Find where the given text appears and provide that cell's center as (x, y) coordinate. 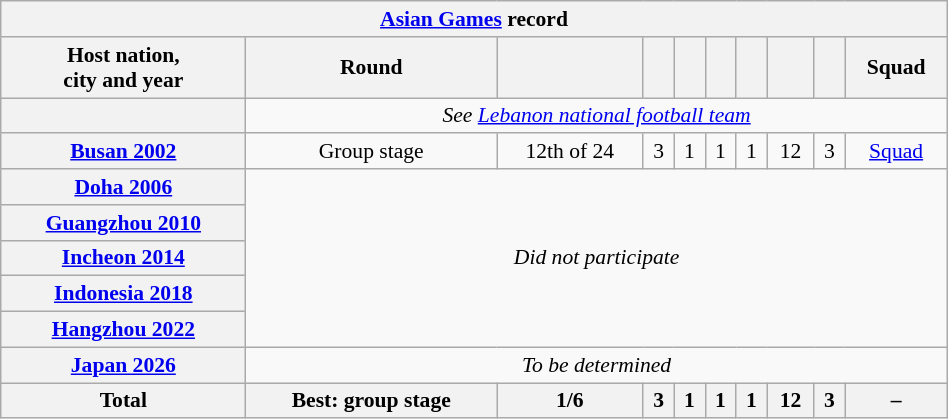
Best: group stage (372, 401)
Did not participate (596, 258)
Total (124, 401)
Japan 2026 (124, 365)
12th of 24 (570, 152)
– (896, 401)
Incheon 2014 (124, 258)
To be determined (596, 365)
Guangzhou 2010 (124, 223)
Indonesia 2018 (124, 294)
Round (372, 68)
Busan 2002 (124, 152)
Doha 2006 (124, 187)
Asian Games record (474, 19)
Hangzhou 2022 (124, 330)
See Lebanon national football team (596, 116)
Group stage (372, 152)
Host nation,city and year (124, 68)
1/6 (570, 401)
